Pinpoint the cell where the given text exists, returning its [X, Y] midpoint coordinate. 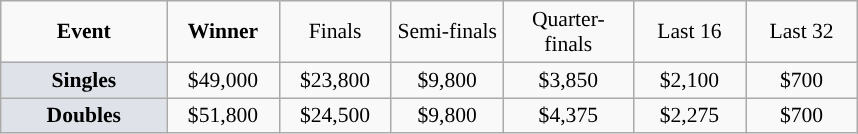
Finals [335, 32]
$23,800 [335, 80]
Last 16 [689, 32]
$2,100 [689, 80]
Event [84, 32]
$51,800 [223, 116]
Quarter-finals [568, 32]
$4,375 [568, 116]
Winner [223, 32]
Last 32 [802, 32]
$3,850 [568, 80]
$49,000 [223, 80]
$24,500 [335, 116]
Semi-finals [447, 32]
Singles [84, 80]
$2,275 [689, 116]
Doubles [84, 116]
